For the text-containing cell, return its midpoint in (x, y) coordinate format. 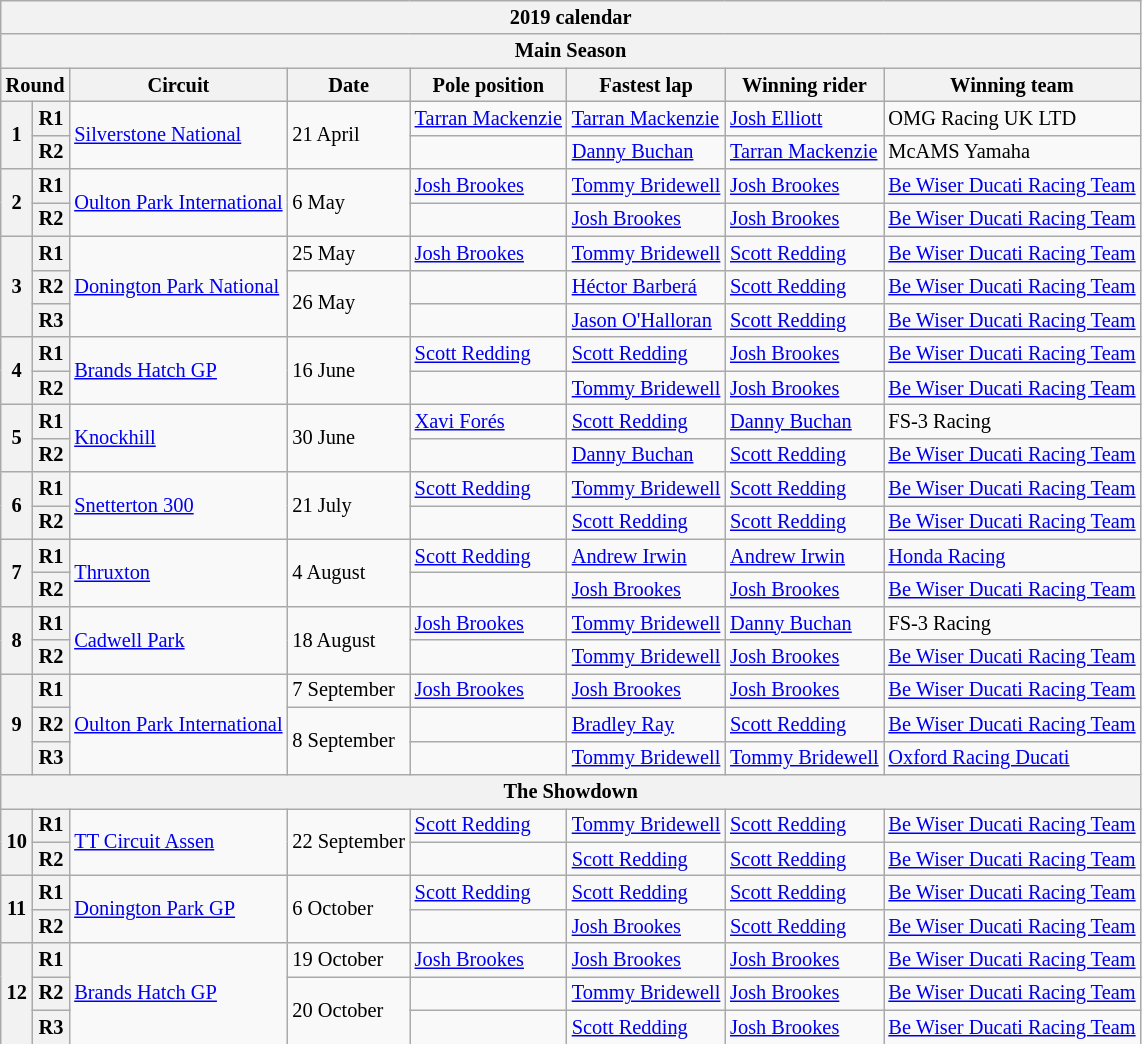
Snetterton 300 (178, 506)
OMG Racing UK LTD (1012, 118)
18 August (348, 640)
Donington Park GP (178, 908)
McAMS Yamaha (1012, 152)
Bradley Ray (646, 724)
1 (17, 134)
Circuit (178, 85)
Thruxton (178, 572)
Winning rider (804, 85)
7 September (348, 690)
26 May (348, 304)
TT Circuit Assen (178, 842)
Honda Racing (1012, 556)
3 (17, 286)
4 (17, 370)
20 October (348, 1010)
Donington Park National (178, 286)
12 (17, 994)
21 July (348, 506)
Pole position (488, 85)
Winning team (1012, 85)
2019 calendar (571, 17)
21 April (348, 134)
Oxford Racing Ducati (1012, 758)
Fastest lap (646, 85)
2 (17, 202)
Xavi Forés (488, 421)
16 June (348, 370)
22 September (348, 842)
6 October (348, 908)
19 October (348, 960)
Round (36, 85)
25 May (348, 253)
5 (17, 438)
The Showdown (571, 791)
Date (348, 85)
Main Season (571, 51)
6 (17, 506)
11 (17, 908)
Cadwell Park (178, 640)
Knockhill (178, 438)
8 September (348, 740)
Silverstone National (178, 134)
30 June (348, 438)
9 (17, 724)
6 May (348, 202)
Héctor Barberá (646, 287)
Josh Elliott (804, 118)
Jason O'Halloran (646, 320)
4 August (348, 572)
7 (17, 572)
8 (17, 640)
10 (17, 842)
